Locate the cell with the specified text and output its (x, y) center coordinate. 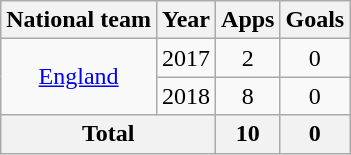
2017 (186, 58)
England (79, 77)
Total (108, 134)
2018 (186, 96)
2 (248, 58)
Goals (315, 20)
10 (248, 134)
8 (248, 96)
National team (79, 20)
Year (186, 20)
Apps (248, 20)
